Pinpoint the cell where the given text exists, returning its [X, Y] midpoint coordinate. 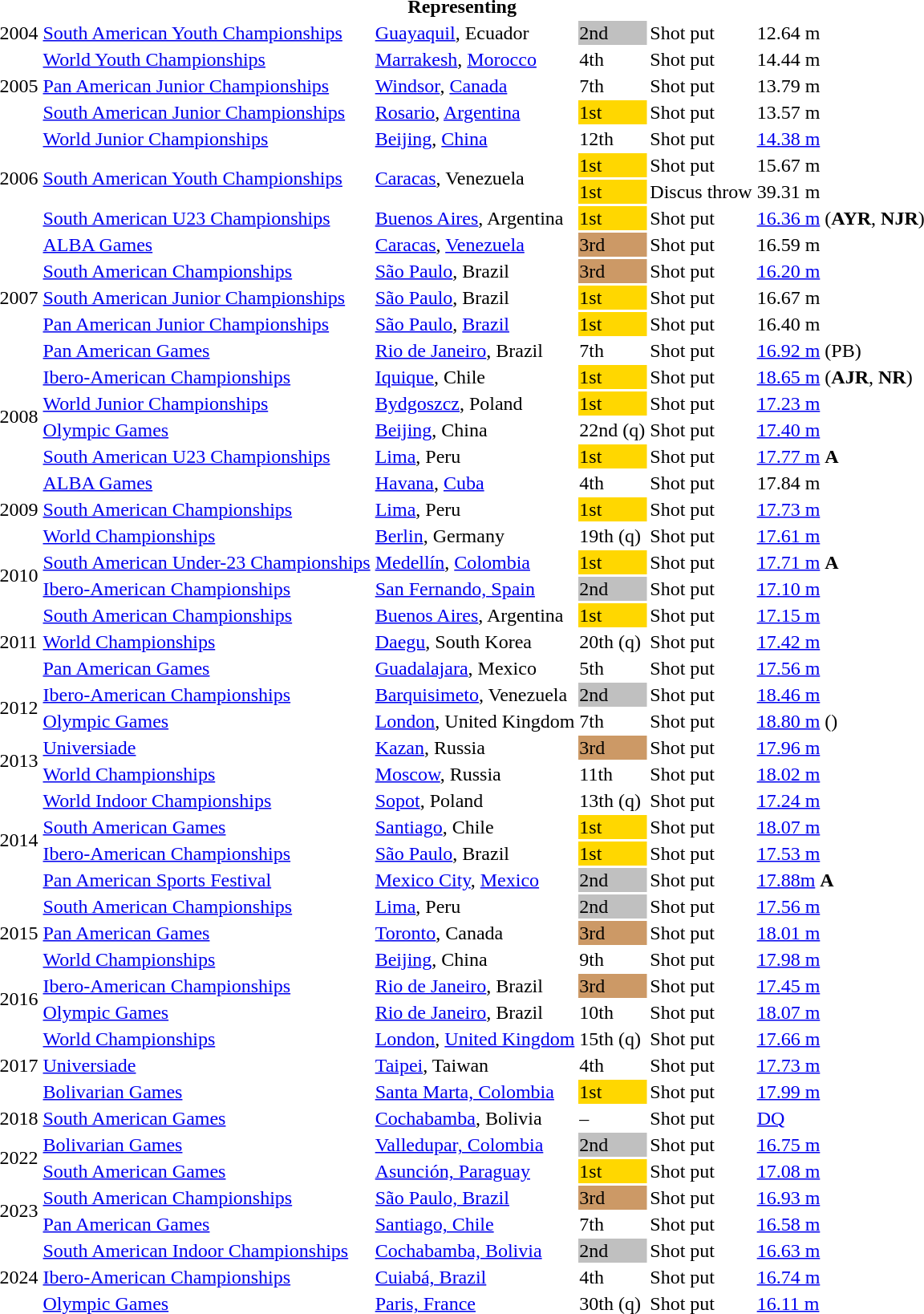
Berlin, Germany [475, 536]
Havana, Cuba [475, 483]
Moscow, Russia [475, 774]
5th [613, 668]
Asunción, Paraguay [475, 1171]
World Youth Championships [207, 59]
11th [613, 774]
9th [613, 959]
Taipei, Taiwan [475, 1065]
Medellín, Colombia [475, 562]
Toronto, Canada [475, 933]
World Indoor Championships [207, 801]
South American Under-23 Championships [207, 562]
San Fernando, Spain [475, 589]
Guayaquil, Ecuador [475, 33]
19th (q) [613, 536]
Pan American Sports Festival [207, 880]
15th (q) [613, 1039]
Iquique, Chile [475, 377]
Valledupar, Colombia [475, 1145]
Windsor, Canada [475, 86]
13th (q) [613, 801]
10th [613, 1012]
Bydgoszcz, Poland [475, 404]
Kazan, Russia [475, 748]
12th [613, 139]
22nd (q) [613, 430]
Rosario, Argentina [475, 112]
South American Indoor Championships [207, 1251]
Discus throw [701, 192]
– [613, 1118]
Mexico City, Mexico [475, 880]
Barquisimeto, Venezuela [475, 695]
Sopot, Poland [475, 801]
Guadalajara, Mexico [475, 668]
Daegu, South Korea [475, 642]
Cuiabá, Brazil [475, 1277]
Santa Marta, Colombia [475, 1092]
20th (q) [613, 642]
Marrakesh, Morocco [475, 59]
